Return (X, Y) of the center of cell containing provided text 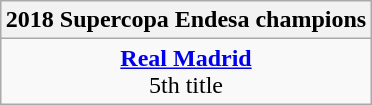
2018 Supercopa Endesa champions (186, 20)
Real Madrid5th title (186, 72)
